Output the (x, y) coordinate of the center of the cell containing the given text.  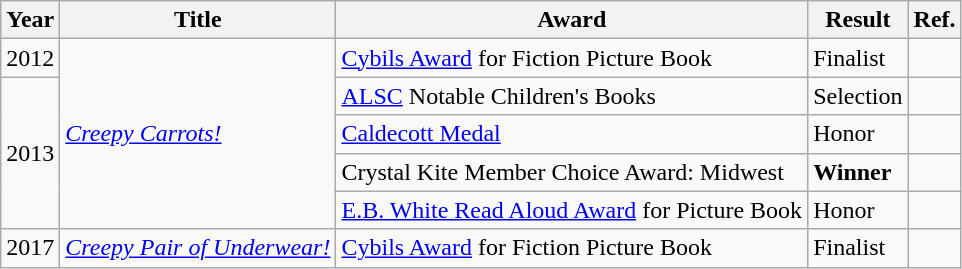
Ref. (934, 20)
Crystal Kite Member Choice Award: Midwest (572, 172)
2012 (30, 58)
Title (198, 20)
ALSC Notable Children's Books (572, 96)
Year (30, 20)
Creepy Carrots! (198, 134)
Caldecott Medal (572, 134)
Creepy Pair of Underwear! (198, 248)
Result (858, 20)
E.B. White Read Aloud Award for Picture Book (572, 210)
Selection (858, 96)
2013 (30, 153)
Winner (858, 172)
2017 (30, 248)
Award (572, 20)
